Determine the [X, Y] coordinate at the center of the cell enclosing the given text.  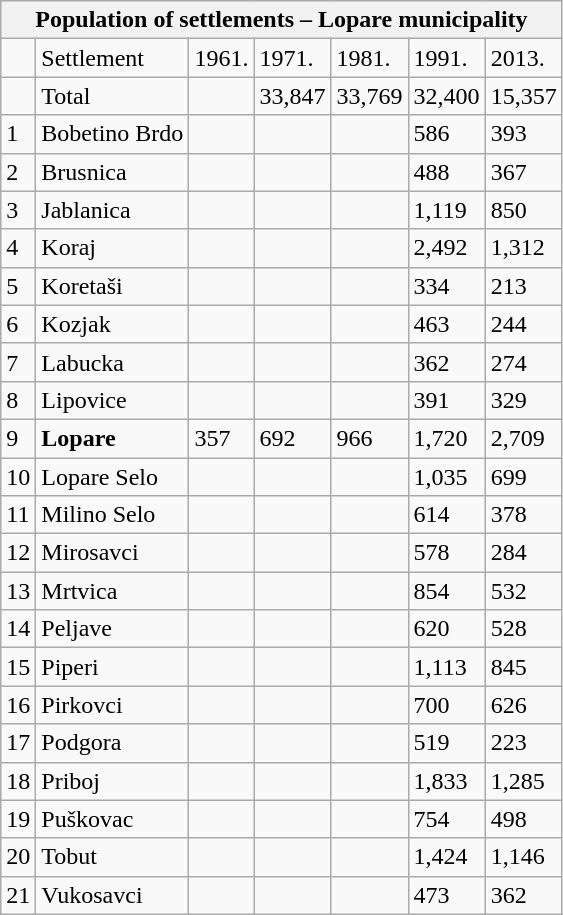
Lopare Selo [112, 477]
Population of settlements – Lopare municipality [282, 20]
18 [18, 781]
3 [18, 210]
1,113 [446, 667]
213 [524, 286]
1,146 [524, 857]
614 [446, 515]
700 [446, 705]
Priboj [112, 781]
1,035 [446, 477]
754 [446, 819]
284 [524, 553]
626 [524, 705]
378 [524, 515]
393 [524, 134]
4 [18, 248]
699 [524, 477]
33,769 [370, 96]
845 [524, 667]
Tobut [112, 857]
Milino Selo [112, 515]
Labucka [112, 362]
Total [112, 96]
854 [446, 591]
15,357 [524, 96]
21 [18, 895]
1981. [370, 58]
532 [524, 591]
Koraj [112, 248]
2 [18, 172]
17 [18, 743]
Piperi [112, 667]
367 [524, 172]
244 [524, 324]
11 [18, 515]
15 [18, 667]
Vukosavci [112, 895]
Mrtvica [112, 591]
9 [18, 438]
Koretaši [112, 286]
7 [18, 362]
13 [18, 591]
528 [524, 629]
1961. [222, 58]
357 [222, 438]
498 [524, 819]
223 [524, 743]
6 [18, 324]
Lipovice [112, 400]
16 [18, 705]
Podgora [112, 743]
20 [18, 857]
Pirkovci [112, 705]
32,400 [446, 96]
Lopare [112, 438]
1971. [292, 58]
1,833 [446, 781]
488 [446, 172]
5 [18, 286]
Settlement [112, 58]
2,709 [524, 438]
620 [446, 629]
334 [446, 286]
850 [524, 210]
966 [370, 438]
692 [292, 438]
Bobetino Brdo [112, 134]
391 [446, 400]
Jablanica [112, 210]
Mirosavci [112, 553]
2013. [524, 58]
Peljave [112, 629]
Puškovac [112, 819]
1,720 [446, 438]
329 [524, 400]
1 [18, 134]
1,119 [446, 210]
473 [446, 895]
2,492 [446, 248]
8 [18, 400]
274 [524, 362]
1,424 [446, 857]
586 [446, 134]
33,847 [292, 96]
1,285 [524, 781]
12 [18, 553]
Brusnica [112, 172]
578 [446, 553]
10 [18, 477]
1991. [446, 58]
1,312 [524, 248]
19 [18, 819]
14 [18, 629]
463 [446, 324]
Kozjak [112, 324]
519 [446, 743]
